Detect which cell encompasses the target text, then output its (X, Y) center coordinate. 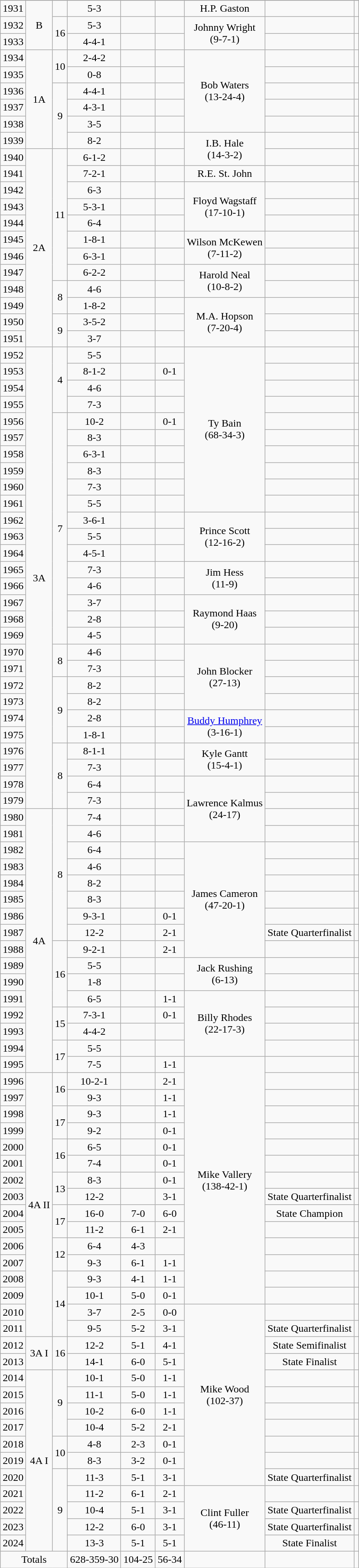
4 (60, 380)
2012 (13, 1345)
1963 (13, 537)
1951 (13, 339)
1973 (13, 701)
13-3 (95, 1543)
1934 (13, 58)
1957 (13, 437)
2-3 (138, 1444)
1946 (13, 256)
4-3 (138, 1246)
2004 (13, 1213)
1948 (13, 289)
Harold Neal(10-8-2) (225, 281)
1969 (13, 636)
1932 (13, 25)
2014 (13, 1378)
4-5 (95, 636)
1936 (13, 91)
2013 (13, 1362)
1991 (13, 998)
4A (39, 941)
3-6-1 (95, 520)
4A I (39, 1461)
1937 (13, 108)
Raymond Haas(9-20) (225, 619)
M.A. Hopson(7-20-4) (225, 322)
10-2-1 (95, 1081)
2022 (13, 1510)
5-3-1 (95, 207)
12 (60, 1254)
7 (60, 528)
2023 (13, 1526)
1939 (13, 140)
2A (39, 248)
1980 (13, 817)
9-2 (95, 1131)
1983 (13, 867)
16-0 (95, 1213)
Totals (34, 1560)
Ty Bain(68-34-3) (225, 429)
1942 (13, 190)
Mike Vallery(138-42-1) (225, 1180)
1970 (13, 652)
Mike Wood(102-37) (225, 1395)
1992 (13, 1015)
State Semifinalist (310, 1345)
11-1 (95, 1395)
2015 (13, 1395)
1940 (13, 157)
2-5 (138, 1312)
1964 (13, 553)
2001 (13, 1164)
2011 (13, 1329)
1998 (13, 1114)
1952 (13, 355)
1966 (13, 586)
15 (60, 1024)
2000 (13, 1147)
1931 (13, 9)
2009 (13, 1296)
1958 (13, 454)
14-1 (95, 1362)
Clint Fuller(46-11) (225, 1518)
2019 (13, 1460)
8-1-1 (95, 751)
1989 (13, 965)
1978 (13, 784)
1977 (13, 768)
1985 (13, 900)
H.P. Gaston (225, 9)
Kyle Gantt(15-4-1) (225, 760)
1974 (13, 718)
1981 (13, 834)
2007 (13, 1263)
9-3-1 (95, 916)
1938 (13, 124)
Billy Rhodes(22-17-3) (225, 1023)
7-3-1 (95, 1015)
2006 (13, 1246)
4-8 (95, 1444)
1982 (13, 850)
1988 (13, 949)
2020 (13, 1477)
Johnny Wright(9-7-1) (225, 33)
0-8 (95, 75)
1944 (13, 223)
4A II (39, 1205)
1956 (13, 421)
Floyd Wagstaff(17-10-1) (225, 206)
1959 (13, 470)
3-5 (95, 124)
2005 (13, 1229)
1-8 (95, 982)
1941 (13, 173)
3-5-2 (95, 322)
Buddy Humphrey(3-16-1) (225, 726)
3A (39, 578)
1976 (13, 751)
1999 (13, 1131)
104-25 (138, 1560)
2010 (13, 1312)
6-2-2 (95, 273)
628-359-30 (95, 1560)
James Cameron(47-20-1) (225, 900)
7-5 (95, 1065)
11-3 (95, 1477)
Wilson McKewen(7-11-2) (225, 248)
Bob Waters(13-24-4) (225, 91)
13 (60, 1188)
2021 (13, 1493)
1961 (13, 504)
1965 (13, 570)
John Blocker(27-13) (225, 677)
7-2-1 (95, 173)
4-3-1 (95, 108)
1996 (13, 1081)
1945 (13, 240)
2008 (13, 1279)
1935 (13, 75)
1990 (13, 982)
1960 (13, 487)
1943 (13, 207)
1971 (13, 668)
14 (60, 1304)
1949 (13, 306)
Prince Scott(12-16-2) (225, 537)
4-5-1 (95, 553)
7-0 (138, 1213)
1933 (13, 42)
1954 (13, 388)
1987 (13, 932)
1950 (13, 322)
1A (39, 99)
1984 (13, 883)
1975 (13, 735)
Lawrence Kalmus(24-17) (225, 809)
4-4-2 (95, 1032)
6-3 (95, 190)
3-2 (138, 1460)
2018 (13, 1444)
56-34 (170, 1560)
3A I (39, 1353)
1967 (13, 603)
1993 (13, 1032)
1994 (13, 1048)
0-0 (170, 1312)
1995 (13, 1065)
11 (60, 215)
1972 (13, 685)
State Champion (310, 1213)
2002 (13, 1180)
9-2-1 (95, 949)
6-1-2 (95, 157)
1979 (13, 801)
1962 (13, 520)
2016 (13, 1411)
8-1-2 (95, 372)
1997 (13, 1098)
1968 (13, 619)
I.B. Hale(14-3-2) (225, 149)
1955 (13, 404)
Jim Hess(11-9) (225, 578)
1947 (13, 273)
2-4-2 (95, 58)
2003 (13, 1196)
B (39, 25)
1986 (13, 916)
Jack Rushing(6-13) (225, 974)
9-5 (95, 1329)
2017 (13, 1428)
2024 (13, 1543)
R.E. St. John (225, 173)
1953 (13, 372)
1-8-2 (95, 306)
